Scan for the cell matching the given text and deliver its [X, Y] coordinate at center. 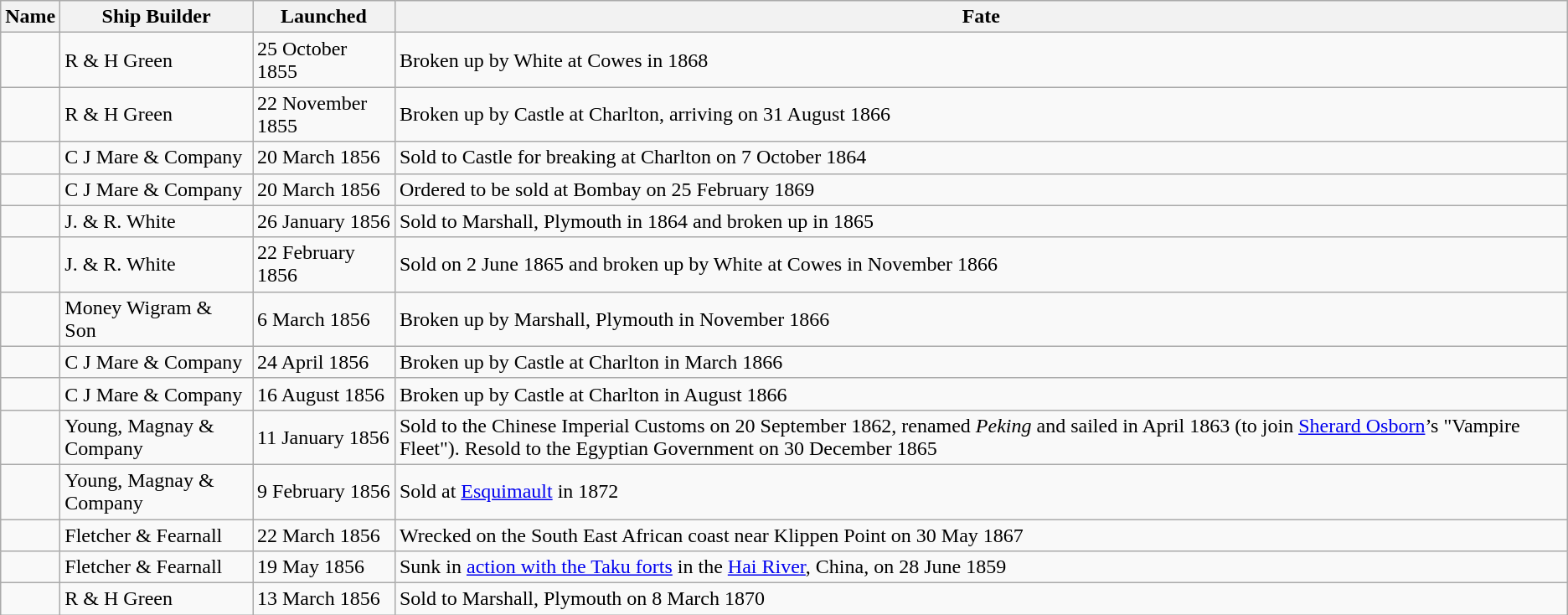
Wrecked on the South East African coast near Klippen Point on 30 May 1867 [981, 535]
22 February 1856 [324, 265]
Name [30, 17]
Sold to Castle for breaking at Charlton on 7 October 1864 [981, 158]
6 March 1856 [324, 318]
Broken up by Castle at Charlton in August 1866 [981, 394]
Ordered to be sold at Bombay on 25 February 1869 [981, 189]
Sold to Marshall, Plymouth in 1864 and broken up in 1865 [981, 221]
22 March 1856 [324, 535]
Broken up by Castle at Charlton in March 1866 [981, 362]
Broken up by Castle at Charlton, arriving on 31 August 1866 [981, 114]
25 October 1855 [324, 60]
Sold on 2 June 1865 and broken up by White at Cowes in November 1866 [981, 265]
Launched [324, 17]
Ship Builder [157, 17]
11 January 1856 [324, 437]
16 August 1856 [324, 394]
22 November 1855 [324, 114]
Sold at Esquimault in 1872 [981, 491]
13 March 1856 [324, 599]
Money Wigram & Son [157, 318]
Broken up by Marshall, Plymouth in November 1866 [981, 318]
26 January 1856 [324, 221]
19 May 1856 [324, 567]
Sunk in action with the Taku forts in the Hai River, China, on 28 June 1859 [981, 567]
Broken up by White at Cowes in 1868 [981, 60]
Fate [981, 17]
Sold to Marshall, Plymouth on 8 March 1870 [981, 599]
9 February 1856 [324, 491]
24 April 1856 [324, 362]
